Return the [X, Y] coordinate for the center point of the cell that contains the specified text.  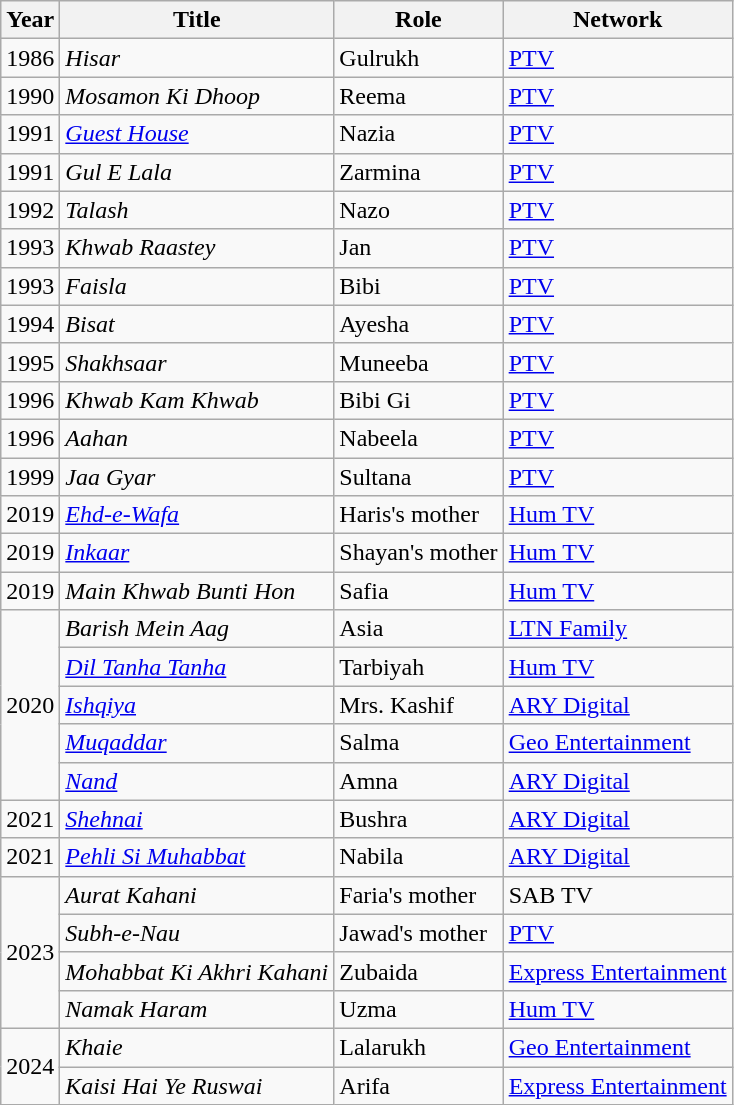
1986 [30, 58]
Gul E Lala [197, 172]
Sultana [418, 477]
Mosamon Ki Dhoop [197, 96]
Kaisi Hai Ye Ruswai [197, 1085]
Asia [418, 629]
Jawad's mother [418, 933]
Network [618, 20]
Barish Mein Aag [197, 629]
Main Khwab Bunti Hon [197, 591]
Reema [418, 96]
2024 [30, 1066]
Gulrukh [418, 58]
Khwab Raastey [197, 248]
Aahan [197, 438]
Uzma [418, 1009]
SAB TV [618, 895]
Safia [418, 591]
Mrs. Kashif [418, 705]
Salma [418, 743]
Arifa [418, 1085]
Bibi [418, 286]
Subh-e-Nau [197, 933]
Ishqiya [197, 705]
Year [30, 20]
Nabila [418, 857]
Khaie [197, 1047]
Lalarukh [418, 1047]
Aurat Kahani [197, 895]
Ayesha [418, 324]
Muneeba [418, 362]
Zarmina [418, 172]
Dil Tanha Tanha [197, 667]
Pehli Si Muhabbat [197, 857]
1990 [30, 96]
Shayan's mother [418, 553]
Amna [418, 781]
Tarbiyah [418, 667]
1995 [30, 362]
Inkaar [197, 553]
1992 [30, 210]
Title [197, 20]
Faisla [197, 286]
Ehd-e-Wafa [197, 515]
Jaa Gyar [197, 477]
Nand [197, 781]
Namak Haram [197, 1009]
1999 [30, 477]
Bibi Gi [418, 400]
Jan [418, 248]
Bisat [197, 324]
2020 [30, 705]
Talash [197, 210]
Mohabbat Ki Akhri Kahani [197, 971]
Zubaida [418, 971]
Faria's mother [418, 895]
Hisar [197, 58]
Shehnai [197, 819]
2023 [30, 952]
Haris's mother [418, 515]
LTN Family [618, 629]
Nazo [418, 210]
Role [418, 20]
Nabeela [418, 438]
Guest House [197, 134]
1994 [30, 324]
Khwab Kam Khwab [197, 400]
Muqaddar [197, 743]
Shakhsaar [197, 362]
Bushra [418, 819]
Nazia [418, 134]
